Return [X, Y] of the center of cell containing provided text 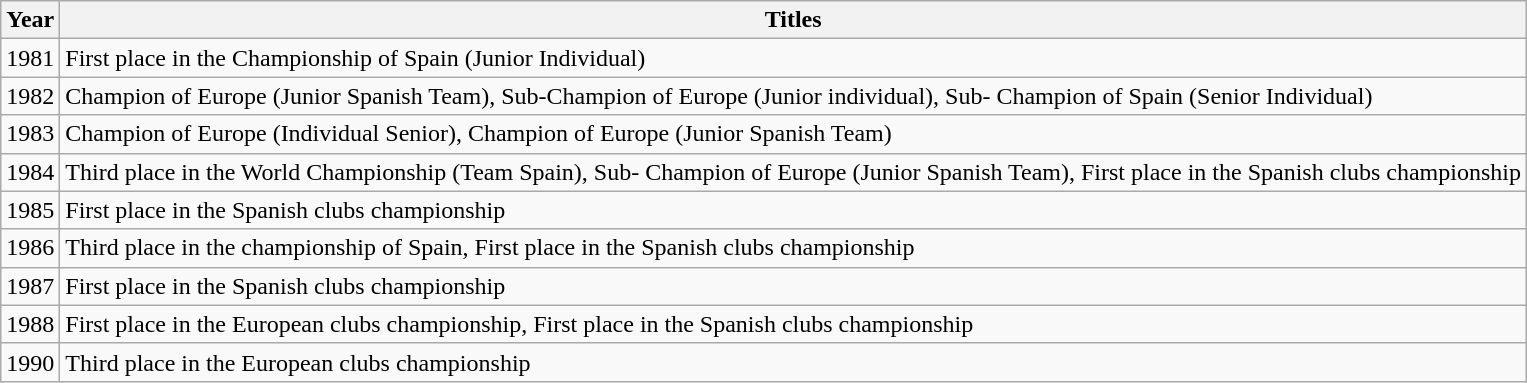
First place in the European clubs championship, First place in the Spanish clubs championship [794, 324]
1981 [30, 58]
1983 [30, 134]
Champion of Europe (Individual Senior), Champion of Europe (Junior Spanish Team) [794, 134]
1982 [30, 96]
First place in the Championship of Spain (Junior Individual) [794, 58]
Titles [794, 20]
1985 [30, 210]
1990 [30, 362]
1984 [30, 172]
Year [30, 20]
Champion of Europe (Junior Spanish Team), Sub-Champion of Europe (Junior individual), Sub- Champion of Spain (Senior Individual) [794, 96]
Third place in the championship of Spain, First place in the Spanish clubs championship [794, 248]
1986 [30, 248]
Third place in the European clubs championship [794, 362]
Third place in the World Championship (Team Spain), Sub- Champion of Europe (Junior Spanish Team), First place in the Spanish clubs championship [794, 172]
1987 [30, 286]
1988 [30, 324]
